Provide the (X, Y) coordinate of the cell's center where the given text is located.  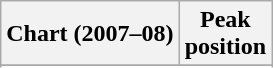
Chart (2007–08) (90, 34)
Peakposition (225, 34)
